Scan for the cell matching the given text and deliver its [x, y] coordinate at center. 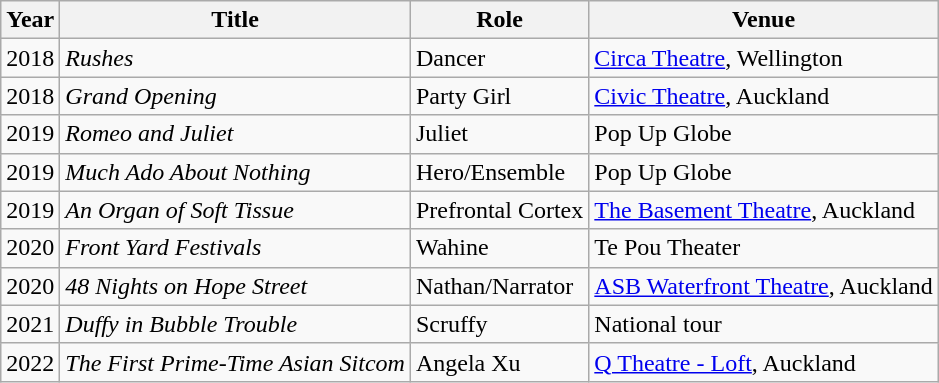
2021 [30, 324]
Romeo and Juliet [236, 134]
Much Ado About Nothing [236, 172]
Te Pou Theater [764, 248]
Q Theatre - Loft, Auckland [764, 362]
An Organ of Soft Tissue [236, 210]
Circa Theatre, Wellington [764, 58]
48 Nights on Hope Street [236, 286]
Civic Theatre, Auckland [764, 96]
The Basement Theatre, Auckland [764, 210]
Scruffy [499, 324]
ASB Waterfront Theatre, Auckland [764, 286]
Angela Xu [499, 362]
Juliet [499, 134]
Wahine [499, 248]
Nathan/Narrator [499, 286]
Front Yard Festivals [236, 248]
Party Girl [499, 96]
Year [30, 20]
Duffy in Bubble Trouble [236, 324]
Hero/Ensemble [499, 172]
Rushes [236, 58]
Prefrontal Cortex [499, 210]
Venue [764, 20]
Title [236, 20]
Dancer [499, 58]
2022 [30, 362]
National tour [764, 324]
Grand Opening [236, 96]
The First Prime-Time Asian Sitcom [236, 362]
Role [499, 20]
